Output the [X, Y] coordinate of the center of the cell containing the given text.  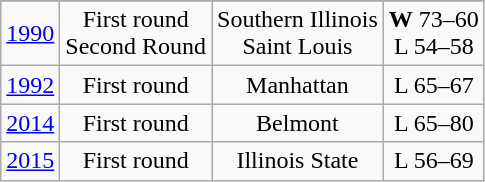
Manhattan [298, 85]
W 73–60L 54–58 [434, 34]
Belmont [298, 123]
1990 [30, 34]
2015 [30, 161]
2014 [30, 123]
First roundSecond Round [136, 34]
L 65–67 [434, 85]
1992 [30, 85]
Illinois State [298, 161]
L 65–80 [434, 123]
L 56–69 [434, 161]
Southern IllinoisSaint Louis [298, 34]
